Pinpoint the cell where the given text exists, returning its (X, Y) midpoint coordinate. 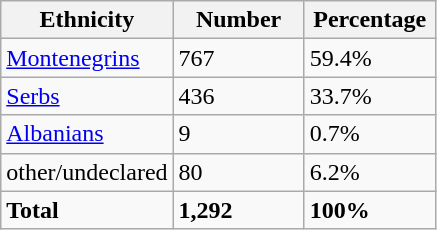
other/undeclared (87, 172)
33.7% (370, 96)
0.7% (370, 134)
59.4% (370, 58)
436 (238, 96)
80 (238, 172)
1,292 (238, 210)
Percentage (370, 20)
767 (238, 58)
Total (87, 210)
Albanians (87, 134)
Ethnicity (87, 20)
6.2% (370, 172)
100% (370, 210)
Serbs (87, 96)
9 (238, 134)
Number (238, 20)
Montenegrins (87, 58)
